Scan for the cell matching the given text and deliver its [X, Y] coordinate at center. 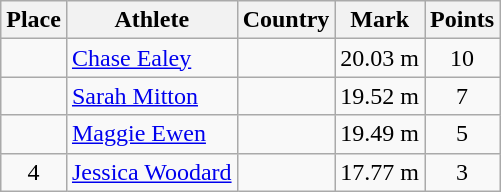
Chase Ealey [152, 58]
Place [34, 20]
Country [286, 20]
Mark [380, 20]
3 [462, 172]
Sarah Mitton [152, 96]
19.49 m [380, 134]
Maggie Ewen [152, 134]
7 [462, 96]
5 [462, 134]
Jessica Woodard [152, 172]
Points [462, 20]
19.52 m [380, 96]
20.03 m [380, 58]
4 [34, 172]
10 [462, 58]
Athlete [152, 20]
17.77 m [380, 172]
